Determine the [x, y] coordinate at the center of the cell enclosing the given text.  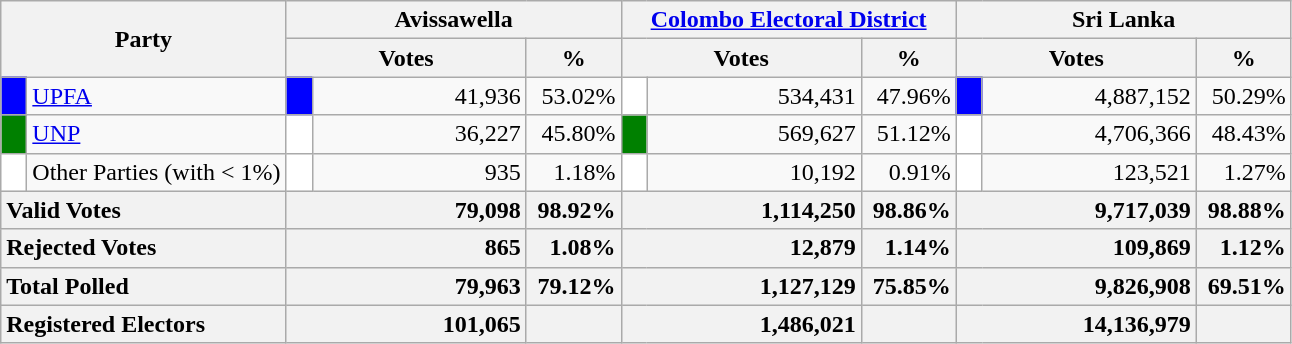
Avissawella [454, 20]
12,879 [741, 248]
1.18% [574, 172]
Sri Lanka [1124, 20]
1.12% [1244, 248]
UPFA [156, 96]
4,706,366 [1089, 134]
98.92% [574, 210]
1,486,021 [741, 324]
9,826,908 [1076, 286]
Colombo Electoral District [788, 20]
1.27% [1244, 172]
1.08% [574, 248]
865 [406, 248]
1.14% [908, 248]
935 [419, 172]
75.85% [908, 286]
569,627 [754, 134]
534,431 [754, 96]
UNP [156, 134]
4,887,152 [1089, 96]
Party [144, 39]
98.88% [1244, 210]
79,098 [406, 210]
50.29% [1244, 96]
123,521 [1089, 172]
1,127,129 [741, 286]
36,227 [419, 134]
Rejected Votes [144, 248]
Valid Votes [144, 210]
101,065 [406, 324]
14,136,979 [1076, 324]
41,936 [419, 96]
79.12% [574, 286]
45.80% [574, 134]
51.12% [908, 134]
47.96% [908, 96]
79,963 [406, 286]
10,192 [754, 172]
1,114,250 [741, 210]
53.02% [574, 96]
109,869 [1076, 248]
9,717,039 [1076, 210]
98.86% [908, 210]
Other Parties (with < 1%) [156, 172]
Registered Electors [144, 324]
48.43% [1244, 134]
69.51% [1244, 286]
0.91% [908, 172]
Total Polled [144, 286]
